From the cell containing the given text, extract its center point as (x, y) coordinate. 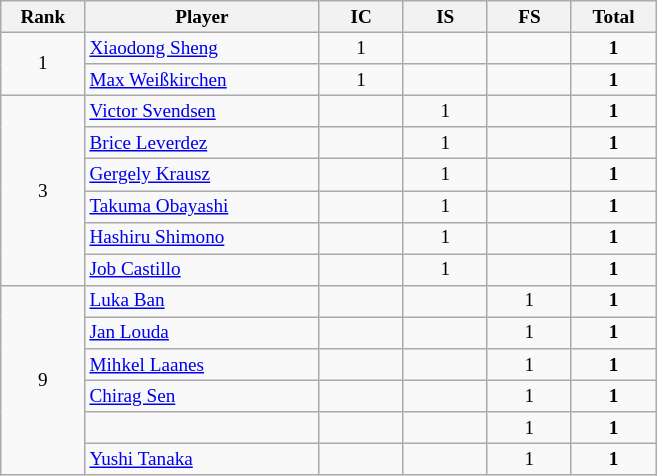
Luka Ban (202, 301)
Player (202, 17)
IC (361, 17)
Brice Leverdez (202, 143)
Takuma Obayashi (202, 206)
Victor Svendsen (202, 111)
Job Castillo (202, 270)
FS (529, 17)
IS (445, 17)
Jan Louda (202, 333)
Gergely Krausz (202, 175)
3 (43, 190)
Chirag Sen (202, 396)
Hashiru Shimono (202, 238)
Rank (43, 17)
Max Weißkirchen (202, 80)
Yushi Tanaka (202, 460)
Xiaodong Sheng (202, 48)
Mihkel Laanes (202, 365)
Total (613, 17)
9 (43, 380)
